For the text-containing cell, return its midpoint in (x, y) coordinate format. 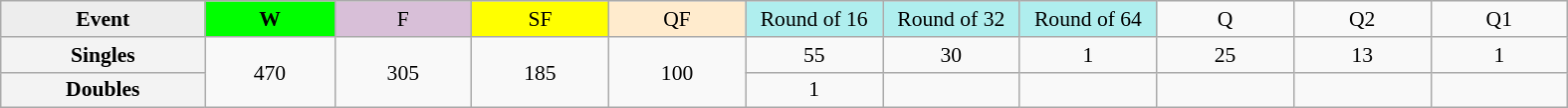
Q1 (1499, 19)
W (270, 19)
13 (1362, 55)
QF (677, 19)
Q2 (1362, 19)
Round of 16 (814, 19)
Round of 32 (951, 19)
185 (541, 72)
305 (403, 72)
100 (677, 72)
Singles (104, 55)
SF (541, 19)
55 (814, 55)
25 (1226, 55)
Round of 64 (1088, 19)
Event (104, 19)
470 (270, 72)
Doubles (104, 90)
30 (951, 55)
Q (1226, 19)
F (403, 19)
